From the cell containing the given text, extract its center point as (x, y) coordinate. 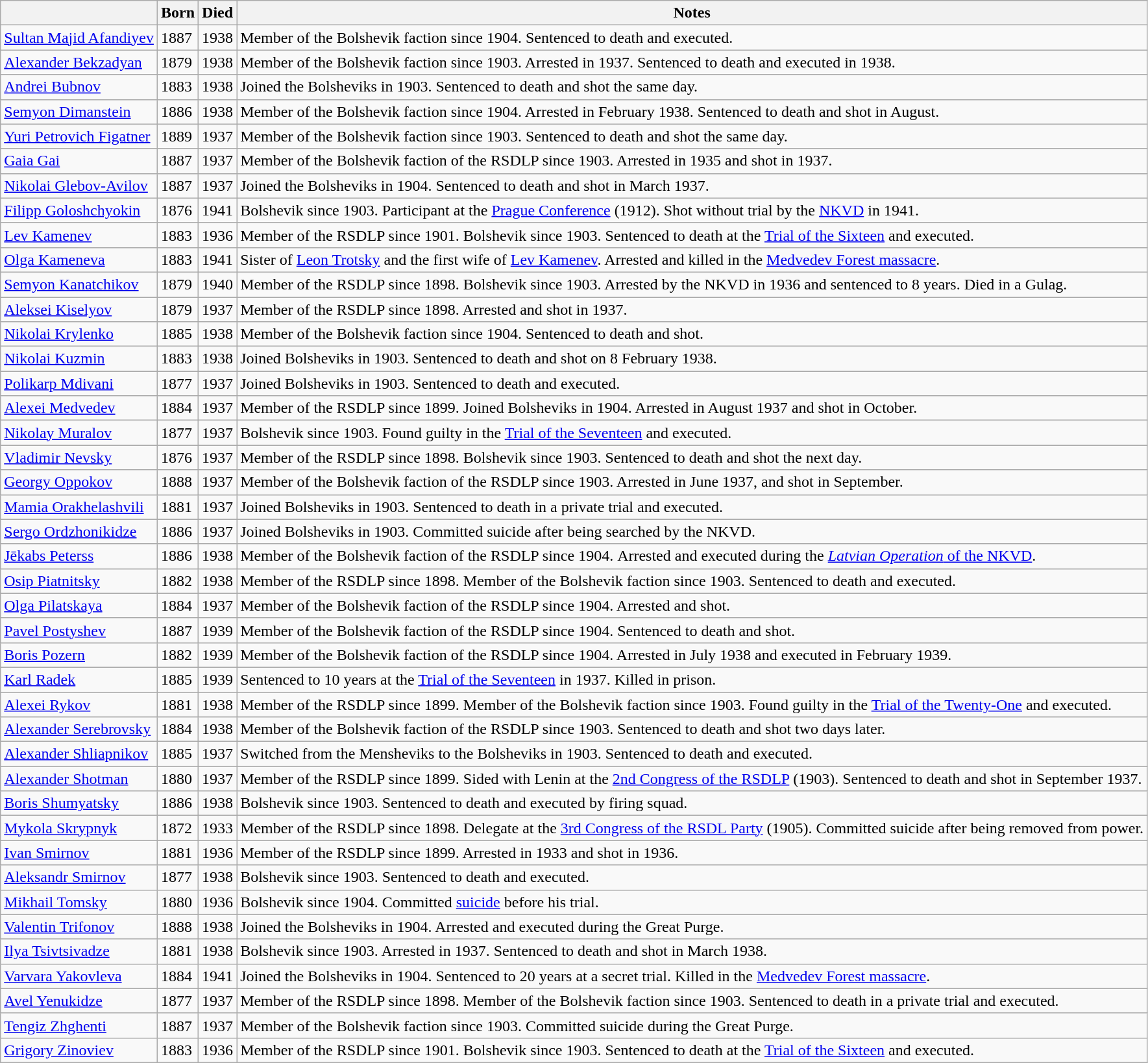
1889 (178, 136)
Tengiz Zhghenti (79, 1025)
Member of the RSDLP since 1899. Member of the Bolshevik faction since 1903. Found guilty in the Trial of the Twenty-One and executed. (692, 704)
Member of the Bolshevik faction since 1904. Sentenced to death and shot. (692, 334)
Nikolai Krylenko (79, 334)
Jēkabs Peterss (79, 556)
1872 (178, 828)
Alexander Serebrovsky (79, 729)
Mikhail Tomsky (79, 902)
Member of the RSDLP since 1899. Sided with Lenin at the 2nd Congress of the RSDLP (1903). Sentenced to death and shot in September 1937. (692, 779)
Member of the RSDLP since 1898. Arrested and shot in 1937. (692, 310)
Yuri Petrovich Figatner (79, 136)
Joined the Bolsheviks in 1903. Sentenced to death and shot the same day. (692, 87)
Valentin Trifonov (79, 927)
Bolshevik since 1903. Found guilty in the Trial of the Seventeen and executed. (692, 433)
Alexei Medvedev (79, 408)
Member of the Bolshevik faction since 1904. Arrested in February 1938. Sentenced to death and shot in August. (692, 112)
Aleksandr Smirnov (79, 877)
Joined Bolsheviks in 1903. Sentenced to death and executed. (692, 384)
Gaia Gai (79, 161)
Bolshevik since 1903. Sentenced to death and executed. (692, 877)
Sergo Ordzhonikidze (79, 531)
Grigory Zinoviev (79, 1050)
Nikolay Muralov (79, 433)
Member of the RSDLP since 1898. Member of the Bolshevik faction since 1903. Sentenced to death in a private trial and executed. (692, 1001)
Polikarp Mdivani (79, 384)
Joined the Bolsheviks in 1904. Arrested and executed during the Great Purge. (692, 927)
Alexander Bekzadyan (79, 62)
Notes (692, 13)
Ivan Smirnov (79, 853)
Member of the RSDLP since 1898. Delegate at the 3rd Congress of the RSDL Party (1905). Committed suicide after being removed from power. (692, 828)
Joined the Bolsheviks in 1904. Sentenced to death and shot in March 1937. (692, 186)
Joined Bolsheviks in 1903. Committed suicide after being searched by the NKVD. (692, 531)
Varvara Yakovleva (79, 976)
Member of the Bolshevik faction since 1904. Sentenced to death and executed. (692, 38)
Switched from the Mensheviks to the Bolsheviks in 1903. Sentenced to death and executed. (692, 754)
Member of the Bolshevik faction of the RSDLP since 1904. Sentenced to death and shot. (692, 630)
Member of the RSDLP since 1898. Bolshevik since 1903. Sentenced to death and shot the next day. (692, 458)
Member of the Bolshevik faction of the RSDLP since 1903. Sentenced to death and shot two days later. (692, 729)
Bolshevik since 1903. Participant at the Prague Conference (1912). Shot without trial by the NKVD in 1941. (692, 210)
Olga Pilatskaya (79, 605)
Member of the Bolshevik faction of the RSDLP since 1904. Аrrested and executed during the Latvian Operation of the NKVD. (692, 556)
Olga Kameneva (79, 260)
Sultan Majid Afandiyev (79, 38)
Vladimir Nevsky (79, 458)
1933 (218, 828)
Osip Piatnitsky (79, 581)
Andrei Bubnov (79, 87)
Aleksei Kiselyov (79, 310)
Semyon Dimanstein (79, 112)
Member of the Bolshevik faction since 1903. Arrested in 1937. Sentenced to death and executed in 1938. (692, 62)
Joined the Bolsheviks in 1904. Sentenced to 20 years at a secret trial. Killed in the Medvedev Forest massacre. (692, 976)
Member of the RSDLP since 1899. Arrested in 1933 and shot in 1936. (692, 853)
Joined Bolsheviks in 1903. Sentenced to death and shot on 8 February 1938. (692, 359)
Bolshevik since 1903. Arrested in 1937. Sentenced to death and shot in March 1938. (692, 951)
Ilya Tsivtsivadze (79, 951)
Member of the RSDLP since 1898. Member of the Bolshevik faction since 1903. Sentenced to death and executed. (692, 581)
1940 (218, 284)
Bolshevik since 1903. Sentenced to death and executed by firing squad. (692, 803)
Lev Kamenev (79, 235)
Joined Bolsheviks in 1903. Sentenced to death in a private trial and executed. (692, 507)
Nikolai Kuzmin (79, 359)
Member of the Bolshevik faction since 1903. Sentenced to death and shot the same day. (692, 136)
Member of the RSDLP since 1898. Bolshevik since 1903. Arrested by the NKVD in 1936 and sentenced to 8 years. Died in a Gulag. (692, 284)
Member of the Bolshevik faction since 1903. Committed suicide during the Great Purge. (692, 1025)
Born (178, 13)
Boris Shumyatsky (79, 803)
Alexander Shotman (79, 779)
Alexei Rykov (79, 704)
Member of the Bolshevik faction of the RSDLP since 1904. Arrested and shot. (692, 605)
Sister of Leon Trotsky and the first wife of Lev Kamenev. Arrested and killed in the Medvedev Forest massacre. (692, 260)
Karl Radek (79, 679)
Pavel Postyshev (79, 630)
Member of the Bolshevik faction of the RSDLP since 1903. Arrested in June 1937, and shot in September. (692, 482)
Mykola Skrypnyk (79, 828)
Member of the Bolshevik faction of the RSDLP since 1903. Arrested in 1935 and shot in 1937. (692, 161)
Mamia Orakhelashvili (79, 507)
Bolshevik since 1904. Committed suicide before his trial. (692, 902)
Georgy Oppokov (79, 482)
Member of the Bolshevik faction of the RSDLP since 1904. Arrested in July 1938 and executed in February 1939. (692, 655)
Filipp Goloshchyokin (79, 210)
Member of the RSDLP since 1899. Joined Bolsheviks in 1904. Arrested in August 1937 and shot in October. (692, 408)
Avel Yenukidze (79, 1001)
Boris Pozern (79, 655)
Nikolai Glebov-Avilov (79, 186)
Sentenced to 10 years at the Trial of the Seventeen in 1937. Killed in prison. (692, 679)
Semyon Kanatchikov (79, 284)
Died (218, 13)
Alexander Shliapnikov (79, 754)
